Return the [x, y] coordinate for the center point of the cell that contains the specified text.  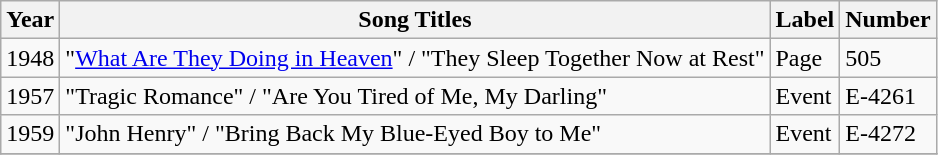
"John Henry" / "Bring Back My Blue-Eyed Boy to Me" [415, 134]
505 [888, 58]
Song Titles [415, 20]
Year [30, 20]
Label [805, 20]
"What Are They Doing in Heaven" / "They Sleep Together Now at Rest" [415, 58]
E-4261 [888, 96]
E-4272 [888, 134]
1957 [30, 96]
1959 [30, 134]
Page [805, 58]
Number [888, 20]
1948 [30, 58]
"Tragic Romance" / "Are You Tired of Me, My Darling" [415, 96]
